Return the [X, Y] coordinate for the center point of the cell that contains the specified text.  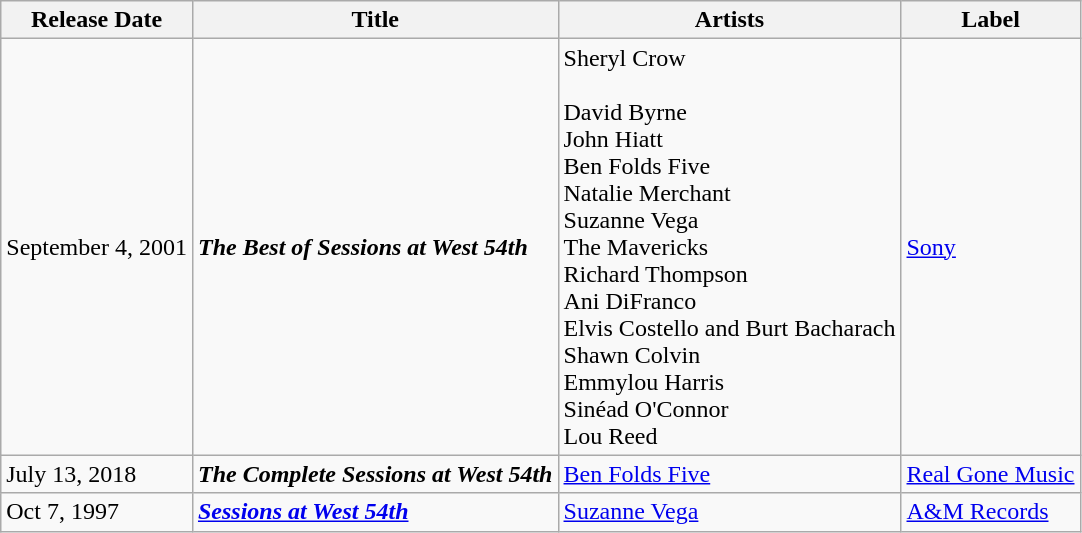
Ben Folds Five [730, 474]
Release Date [97, 20]
September 4, 2001 [97, 247]
Label [990, 20]
The Best of Sessions at West 54th [375, 247]
A&M Records [990, 512]
July 13, 2018 [97, 474]
Artists [730, 20]
Real Gone Music [990, 474]
Sessions at West 54th [375, 512]
Oct 7, 1997 [97, 512]
Sony [990, 247]
The Complete Sessions at West 54th [375, 474]
Title [375, 20]
Suzanne Vega [730, 512]
